Return [x, y] of the center of cell containing provided text 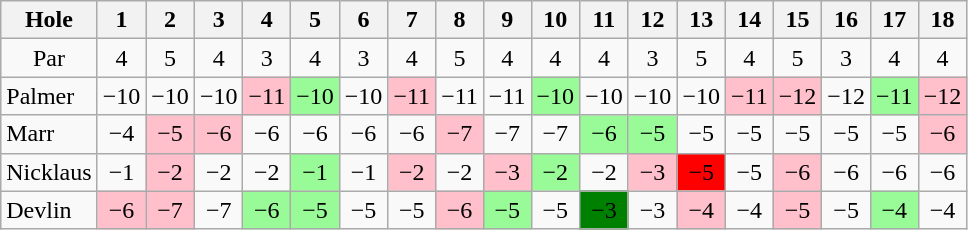
Hole [49, 20]
12 [652, 20]
17 [894, 20]
9 [507, 20]
18 [942, 20]
16 [846, 20]
10 [556, 20]
Palmer [49, 96]
Devlin [49, 210]
11 [604, 20]
2 [170, 20]
Par [49, 58]
1 [122, 20]
13 [702, 20]
14 [749, 20]
15 [798, 20]
7 [412, 20]
6 [364, 20]
8 [460, 20]
Nicklaus [49, 172]
Marr [49, 134]
